Extract the (X, Y) coordinate from the center of the cell holding the provided text.  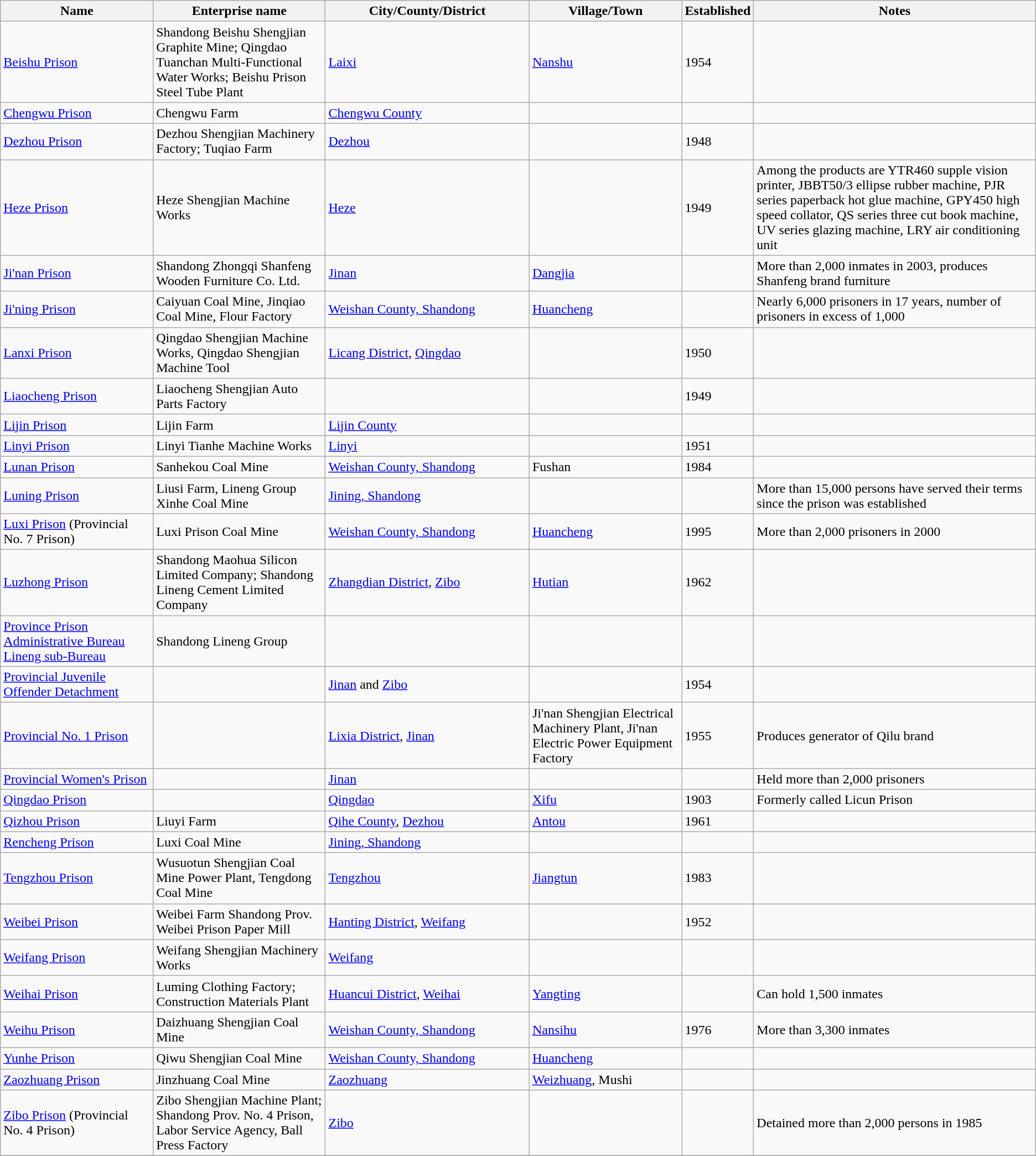
Rencheng Prison (77, 842)
Chengwu County (427, 113)
1961 (718, 821)
More than 2,000 inmates in 2003, produces Shanfeng brand furniture (894, 273)
Lijin Prison (77, 425)
Tengzhou (427, 878)
Linyi (427, 446)
Lijin Farm (239, 425)
Zaozhuang (427, 1079)
Zaozhuang Prison (77, 1079)
Liuyi Farm (239, 821)
Jiangtun (605, 878)
1995 (718, 531)
City/County/District (427, 11)
Village/Town (605, 11)
Xifu (605, 800)
Zibo (427, 1123)
Tengzhou Prison (77, 878)
Laixi (427, 62)
Yangting (605, 993)
Provincial Juvenile Offender Detachment (77, 684)
Nansihu (605, 1030)
Licang District, Qingdao (427, 353)
Lanxi Prison (77, 353)
Luxi Prison (Provincial No. 7 Prison) (77, 531)
Chengwu Prison (77, 113)
Liaocheng Prison (77, 396)
Name (77, 11)
Jinzhuang Coal Mine (239, 1079)
Heze Prison (77, 207)
Provincial Women's Prison (77, 779)
Detained more than 2,000 persons in 1985 (894, 1123)
Qizhou Prison (77, 821)
Provincial No. 1 Prison (77, 735)
Chengwu Farm (239, 113)
Zhangdian District, Zibo (427, 582)
Weibei Farm Shandong Prov. Weibei Prison Paper Mill (239, 921)
Enterprise name (239, 11)
1951 (718, 446)
Lijin County (427, 425)
Fushan (605, 467)
Beishu Prison (77, 62)
1962 (718, 582)
Qiwu Shengjian Coal Mine (239, 1058)
Liaocheng Shengjian Auto Parts Factory (239, 396)
1952 (718, 921)
Nanshu (605, 62)
Ji'nan Prison (77, 273)
Shandong Zhongqi Shanfeng Wooden Furniture Co. Ltd. (239, 273)
Zibo Prison (Provincial No. 4 Prison) (77, 1123)
Weihu Prison (77, 1030)
Qingdao Prison (77, 800)
Wusuotun Shengjian Coal Mine Power Plant, Tengdong Coal Mine (239, 878)
Qingdao Shengjian Machine Works, Qingdao Shengjian Machine Tool (239, 353)
Dezhou Prison (77, 142)
Dangjia (605, 273)
Shandong Maohua Silicon Limited Company; Shandong Lineng Cement Limited Company (239, 582)
Luming Clothing Factory; Construction Materials Plant (239, 993)
Lunan Prison (77, 467)
Weibei Prison (77, 921)
Hanting District, Weifang (427, 921)
1950 (718, 353)
Weifang Prison (77, 958)
Shandong Beishu Shengjian Graphite Mine; Qingdao Tuanchan Multi-Functional Water Works; Beishu Prison Steel Tube Plant (239, 62)
Weifang Shengjian Machinery Works (239, 958)
Lixia District, Jinan (427, 735)
More than 3,300 inmates (894, 1030)
Can hold 1,500 inmates (894, 993)
Notes (894, 11)
1955 (718, 735)
Daizhuang Shengjian Coal Mine (239, 1030)
1983 (718, 878)
Zibo Shengjian Machine Plant; Shandong Prov. No. 4 Prison, Labor Service Agency, Ball Press Factory (239, 1123)
More than 2,000 prisoners in 2000 (894, 531)
Luzhong Prison (77, 582)
1903 (718, 800)
Antou (605, 821)
Luxi Prison Coal Mine (239, 531)
1976 (718, 1030)
Yunhe Prison (77, 1058)
1984 (718, 467)
Jinan and Zibo (427, 684)
Huancui District, Weihai (427, 993)
Formerly called Licun Prison (894, 800)
Weifang (427, 958)
Heze Shengjian Machine Works (239, 207)
Dezhou (427, 142)
Weizhuang, Mushi (605, 1079)
Ji'nan Shengjian Electrical Machinery Plant, Ji'nan Electric Power Equipment Factory (605, 735)
Linyi Tianhe Machine Works (239, 446)
Dezhou Shengjian Machinery Factory; Tuqiao Farm (239, 142)
Produces generator of Qilu brand (894, 735)
Hutian (605, 582)
Province Prison Administrative Bureau Lineng sub-Bureau (77, 641)
Weihai Prison (77, 993)
Shandong Lineng Group (239, 641)
Linyi Prison (77, 446)
Established (718, 11)
Caiyuan Coal Mine, Jinqiao Coal Mine, Flour Factory (239, 309)
Ji'ning Prison (77, 309)
Heze (427, 207)
Luxi Coal Mine (239, 842)
Nearly 6,000 prisoners in 17 years, number of prisoners in excess of 1,000 (894, 309)
Liusi Farm, Lineng Group Xinhe Coal Mine (239, 495)
1948 (718, 142)
Luning Prison (77, 495)
Qingdao (427, 800)
Sanhekou Coal Mine (239, 467)
Qihe County, Dezhou (427, 821)
Held more than 2,000 prisoners (894, 779)
More than 15,000 persons have served their terms since the prison was established (894, 495)
